Capture the cell that displays the provided text and extract its (x, y) central coordinate. 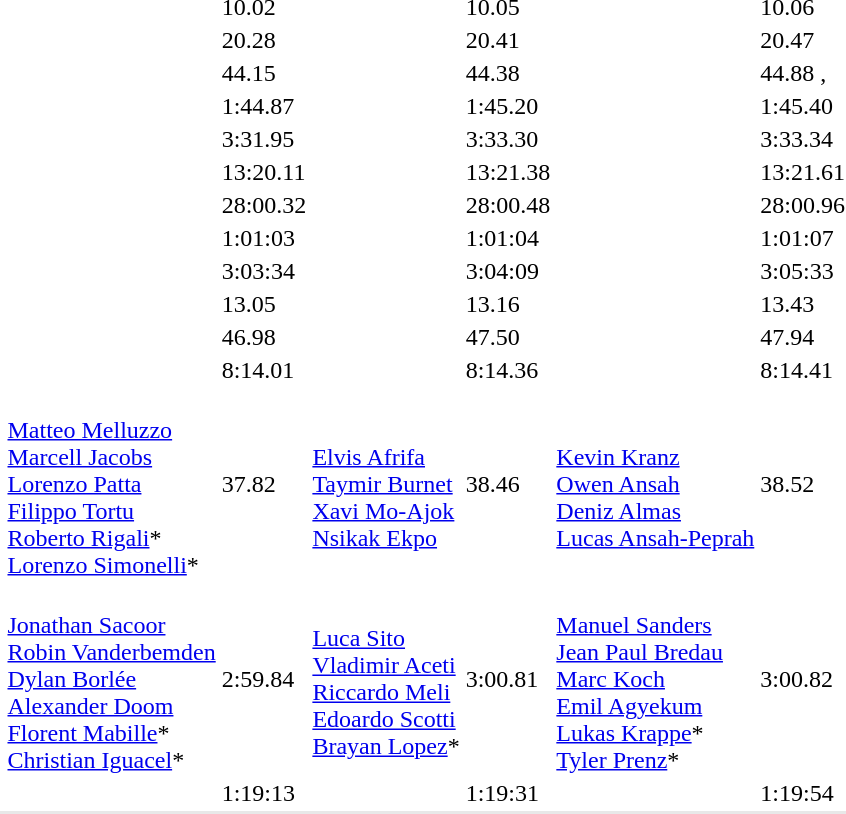
Kevin KranzOwen AnsahDeniz AlmasLucas Ansah-Peprah (656, 484)
20.41 (508, 40)
20.28 (264, 40)
13:20.11 (264, 172)
47.50 (508, 337)
37.82 (264, 484)
Jonathan SacoorRobin VanderbemdenDylan BorléeAlexander DoomFlorent Mabille*Christian Iguacel* (112, 679)
Matteo MelluzzoMarcell JacobsLorenzo PattaFilippo TortuRoberto Rigali*Lorenzo Simonelli* (112, 484)
Luca SitoVladimir AcetiRiccardo MeliEdoardo ScottiBrayan Lopez* (386, 679)
13.16 (508, 304)
3:00.81 (508, 679)
1:44.87 (264, 106)
8:14.01 (264, 370)
44.15 (264, 73)
3:03:34 (264, 271)
Manuel SandersJean Paul BredauMarc KochEmil AgyekumLukas Krappe*Tyler Prenz* (656, 679)
3:33.30 (508, 139)
1:19:13 (264, 793)
3:04:09 (508, 271)
28:00.32 (264, 205)
13.05 (264, 304)
Elvis AfrifaTaymir BurnetXavi Mo-AjokNsikak Ekpo (386, 484)
2:59.84 (264, 679)
1:01:04 (508, 238)
46.98 (264, 337)
44.38 (508, 73)
1:19:31 (508, 793)
13:21.38 (508, 172)
1:01:03 (264, 238)
3:31.95 (264, 139)
28:00.48 (508, 205)
8:14.36 (508, 370)
1:45.20 (508, 106)
38.46 (508, 484)
